Pinpoint the cell where the given text exists, returning its (X, Y) midpoint coordinate. 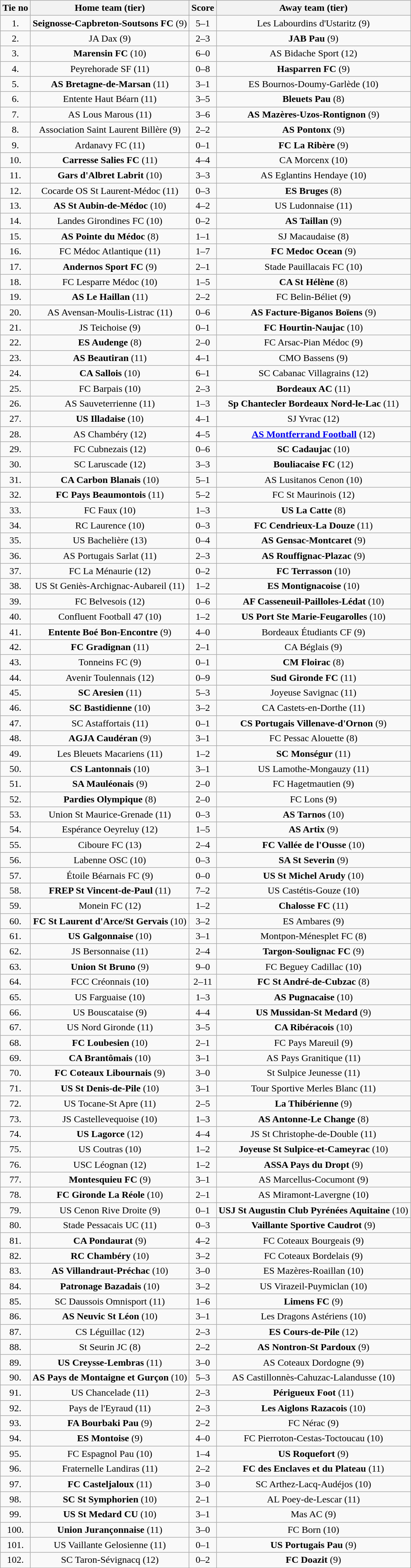
42. (15, 647)
99. (15, 1514)
72. (15, 1103)
SJ Macaudaise (8) (314, 236)
FC Hagetmautien (9) (314, 784)
US Bachelière (13) (110, 541)
CA Carbon Blanais (10) (110, 480)
JS St Christophe-de-Double (11) (314, 1134)
30. (15, 465)
St Sulpice Jeunesse (11) (314, 1073)
US Virazeil-Puymiclan (10) (314, 1286)
71. (15, 1088)
AS Neuvic St Léon (10) (110, 1317)
FC Medoc Ocean (9) (314, 251)
51. (15, 784)
79. (15, 1210)
CMO Bassens (9) (314, 358)
FC Hourtin-Naujac (10) (314, 327)
Confluent Football 47 (10) (110, 616)
28. (15, 434)
ES Bruges (8) (314, 191)
Limens FC (9) (314, 1301)
US Illadaise (10) (110, 419)
18. (15, 282)
AS Pointe du Médoc (8) (110, 236)
102. (15, 1560)
FC Belvesois (12) (110, 601)
CS Lantonnais (10) (110, 769)
6. (15, 99)
AS Pays de Montaigne et Gurçon (10) (110, 1377)
SC Astaffortais (11) (110, 723)
3. (15, 54)
AS Pays Granitique (11) (314, 1058)
US Tocane-St Apre (11) (110, 1103)
Périgueux Foot (11) (314, 1392)
23. (15, 358)
1–6 (203, 1301)
39. (15, 601)
FC Gradignan (11) (110, 647)
Entente Boé Bon-Encontre (9) (110, 632)
Hasparren FC (9) (314, 69)
48. (15, 738)
Chalosse FC (11) (314, 906)
Les Bleuets Macariens (11) (110, 754)
Association Saint Laurent Billère (9) (110, 130)
FC Cendrieux-La Douze (11) (314, 525)
5–2 (203, 495)
49. (15, 754)
US Lagorce (12) (110, 1134)
Away team (tier) (314, 8)
AL Poey-de-Lescar (11) (314, 1499)
AS Sauveterrienne (11) (110, 403)
21. (15, 327)
65. (15, 997)
US Farguaise (10) (110, 997)
AGJA Caudéran (9) (110, 738)
80. (15, 1225)
19. (15, 297)
77. (15, 1180)
10. (15, 160)
78. (15, 1195)
88. (15, 1347)
US St Michel Arudy (10) (314, 875)
AS Castillonnès-Cahuzac-Lalandusse (10) (314, 1377)
45. (15, 693)
ES Audenge (8) (110, 343)
CA Sallois (10) (110, 373)
FA Bourbaki Pau (9) (110, 1423)
FC St Maurinois (12) (314, 495)
La Thibérienne (9) (314, 1103)
CM Floirac (8) (314, 662)
37. (15, 571)
Union St Bruno (9) (110, 967)
FC Vallée de l'Ousse (10) (314, 845)
59. (15, 906)
SC St Symphorien (10) (110, 1499)
Monein FC (12) (110, 906)
56. (15, 860)
Union St Maurice-Grenade (11) (110, 814)
38. (15, 586)
Étoile Béarnais FC (9) (110, 875)
FC Coteaux Bordelais (9) (314, 1256)
CS Portugais Villenave-d'Ornon (9) (314, 723)
USC Léognan (12) (110, 1165)
82. (15, 1256)
FC Gironde La Réole (10) (110, 1195)
Patronage Bazadais (10) (110, 1286)
FC Loubesien (10) (110, 1043)
83. (15, 1271)
FC Pessac Alouette (8) (314, 738)
2–11 (203, 982)
FREP St Vincent-de-Paul (11) (110, 890)
AS Coteaux Dordogne (9) (314, 1362)
US Galgonnaise (10) (110, 936)
Espérance Oeyreluy (12) (110, 830)
SC Cabanac Villagrains (12) (314, 373)
Joyeuse St Sulpice-et-Cameyrac (10) (314, 1149)
69. (15, 1058)
40. (15, 616)
2. (15, 38)
ES Bournos-Doumy-Garlède (10) (314, 84)
16. (15, 251)
47. (15, 723)
Sp Chantecler Bordeaux Nord-le-Lac (11) (314, 403)
73. (15, 1119)
AS Tarnos (10) (314, 814)
Labenne OSC (10) (110, 860)
FC La Ménaurie (12) (110, 571)
FC Coteaux Bourgeais (9) (314, 1241)
SA St Severin (9) (314, 860)
AS Bidache Sport (12) (314, 54)
87. (15, 1332)
0–8 (203, 69)
29. (15, 449)
AS Nontron-St Pardoux (9) (314, 1347)
US Mussidan-St Medard (9) (314, 1012)
US Castétis-Gouze (10) (314, 890)
ES Ambares (9) (314, 921)
US St Medard CU (10) (110, 1514)
US Portugais Pau (9) (314, 1545)
7–2 (203, 890)
Andernos Sport FC (9) (110, 267)
RC Chambéry (10) (110, 1256)
11. (15, 175)
AS Gensac-Montcaret (9) (314, 541)
54. (15, 830)
15. (15, 236)
Seignosse-Capbreton-Soutsons FC (9) (110, 23)
Score (203, 8)
22. (15, 343)
Bleuets Pau (8) (314, 99)
US St Geniès-Archignac-Aubareil (11) (110, 586)
Landes Girondines FC (10) (110, 221)
64. (15, 982)
33. (15, 510)
US Chancelade (11) (110, 1392)
9. (15, 145)
JS Castellevequoise (10) (110, 1119)
CA Brantômais (10) (110, 1058)
90. (15, 1377)
Ciboure FC (13) (110, 845)
SC Monségur (11) (314, 754)
Cocarde OS St Laurent-Médoc (11) (110, 191)
57. (15, 875)
CS Léguillac (12) (110, 1332)
AS Pugnacaise (10) (314, 997)
JS Bersonnaise (11) (110, 952)
Fraternelle Landiras (11) (110, 1469)
FC Belin-Béliet (9) (314, 297)
2–5 (203, 1103)
Bordeaux AC (11) (314, 388)
SC Daussois Omnisport (11) (110, 1301)
Les Dragons Astériens (10) (314, 1317)
93. (15, 1423)
SJ Yvrac (12) (314, 419)
91. (15, 1392)
SC Bastidienne (10) (110, 708)
Carresse Salies FC (11) (110, 160)
Union Jurançonnaise (11) (110, 1530)
Ardanavy FC (11) (110, 145)
63. (15, 967)
Targon-Soulignac FC (9) (314, 952)
Montpon-Ménesplet FC (8) (314, 936)
FC des Enclaves et du Plateau (11) (314, 1469)
CA St Hélène (8) (314, 282)
Avenir Toulennais (12) (110, 678)
92. (15, 1408)
AS Bretagne-de-Marsan (11) (110, 84)
76. (15, 1165)
FC Born (10) (314, 1530)
FC St André-de-Cubzac (8) (314, 982)
SC Taron-Sévignacq (12) (110, 1560)
AS Montferrand Football (12) (314, 434)
JAB Pau (9) (314, 38)
FC Cubnezais (12) (110, 449)
74. (15, 1134)
52. (15, 799)
ES Montignacoise (10) (314, 586)
84. (15, 1286)
44. (15, 678)
68. (15, 1043)
US Creysse-Lembras (11) (110, 1362)
AS Artix (9) (314, 830)
AS Rouffignac-Plazac (9) (314, 556)
FC Coteaux Libournais (9) (110, 1073)
USJ St Augustin Club Pyrénées Aquitaine (10) (314, 1210)
US Ludonnaise (11) (314, 206)
AS Lusitanos Cenon (10) (314, 480)
36. (15, 556)
ES Cours-de-Pile (12) (314, 1332)
27. (15, 419)
AS Beautiran (11) (110, 358)
AS Chambéry (12) (110, 434)
3–6 (203, 114)
20. (15, 312)
62. (15, 952)
Montesquieu FC (9) (110, 1180)
US St Denis-de-Pile (10) (110, 1088)
AS Marcellus-Cocumont (9) (314, 1180)
AS Mazères-Uzos-Rontignon (9) (314, 114)
AS Avensan-Moulis-Listrac (11) (110, 312)
53. (15, 814)
Entente Haut Béarn (11) (110, 99)
US Cenon Rive Droite (9) (110, 1210)
St Seurin JC (8) (110, 1347)
Stade Pauillacais FC (10) (314, 267)
55. (15, 845)
US Bouscataise (9) (110, 1012)
6–0 (203, 54)
FC Faux (10) (110, 510)
JS Teichoise (9) (110, 327)
96. (15, 1469)
7. (15, 114)
US Roquefort (9) (314, 1454)
US La Catte (8) (314, 510)
FC Barpais (10) (110, 388)
Les Aiglons Razacois (10) (314, 1408)
94. (15, 1438)
26. (15, 403)
Joyeuse Savignac (11) (314, 693)
FC Terrasson (10) (314, 571)
Stade Pessacais UC (11) (110, 1225)
34. (15, 525)
US Coutras (10) (110, 1149)
FC Pierroton-Cestas-Toctoucau (10) (314, 1438)
SA Mauléonais (9) (110, 784)
AS Taillan (9) (314, 221)
5. (15, 84)
FC St Laurent d'Arce/St Gervais (10) (110, 921)
US Lamothe-Mongauzy (11) (314, 769)
Peyrehorade SF (11) (110, 69)
Tour Sportive Merles Blanc (11) (314, 1088)
14. (15, 221)
58. (15, 890)
AS Villandraut-Préchac (10) (110, 1271)
50. (15, 769)
CA Castets-en-Dorthe (11) (314, 708)
ASSA Pays du Dropt (9) (314, 1165)
35. (15, 541)
ES Mazères-Roaillan (10) (314, 1271)
AS Le Haillan (11) (110, 297)
AF Casseneuil-Pailloles-Lédat (10) (314, 601)
CA Pondaurat (9) (110, 1241)
13. (15, 206)
0–9 (203, 678)
Marensin FC (10) (110, 54)
SC Arthez-Lacq-Audéjos (10) (314, 1484)
100. (15, 1530)
41. (15, 632)
US Vaillante Gelosienne (11) (110, 1545)
85. (15, 1301)
FC Pays Beaumontois (11) (110, 495)
SC Aresien (11) (110, 693)
AS Miramont-Lavergne (10) (314, 1195)
67. (15, 1027)
24. (15, 373)
25. (15, 388)
FCC Créonnais (10) (110, 982)
12. (15, 191)
0–0 (203, 875)
FC Lons (9) (314, 799)
US Nord Gironde (11) (110, 1027)
FC Espagnol Pau (10) (110, 1454)
Bordeaux Étudiants CF (9) (314, 632)
FC Casteljaloux (11) (110, 1484)
0–4 (203, 541)
75. (15, 1149)
FC Arsac-Pian Médoc (9) (314, 343)
89. (15, 1362)
FC La Ribère (9) (314, 145)
SC Laruscade (12) (110, 465)
98. (15, 1499)
FC Pays Mareuil (9) (314, 1043)
9–0 (203, 967)
Pays de l'Eyraud (11) (110, 1408)
95. (15, 1454)
AS Facture-Biganos Boïens (9) (314, 312)
4–5 (203, 434)
AS Lous Marous (11) (110, 114)
RC Laurence (10) (110, 525)
46. (15, 708)
97. (15, 1484)
70. (15, 1073)
1–1 (203, 236)
ES Montoise (9) (110, 1438)
Vaillante Sportive Caudrot (9) (314, 1225)
8. (15, 130)
AS Eglantins Hendaye (10) (314, 175)
FC Beguey Cadillac (10) (314, 967)
SC Cadaujac (10) (314, 449)
Tie no (15, 8)
6–1 (203, 373)
Gars d'Albret Labrit (10) (110, 175)
JA Dax (9) (110, 38)
US Port Ste Marie-Feugarolles (10) (314, 616)
32. (15, 495)
61. (15, 936)
FC Doazit (9) (314, 1560)
43. (15, 662)
4. (15, 69)
Bouliacaise FC (12) (314, 465)
AS St Aubin-de-Médoc (10) (110, 206)
17. (15, 267)
1–4 (203, 1454)
Sud Gironde FC (11) (314, 678)
1. (15, 23)
Tonneins FC (9) (110, 662)
AS Antonne-Le Change (8) (314, 1119)
Mas AC (9) (314, 1514)
60. (15, 921)
Les Labourdins d'Ustaritz (9) (314, 23)
CA Béglais (9) (314, 647)
86. (15, 1317)
101. (15, 1545)
1–7 (203, 251)
81. (15, 1241)
CA Morcenx (10) (314, 160)
FC Nérac (9) (314, 1423)
31. (15, 480)
CA Ribéracois (10) (314, 1027)
Home team (tier) (110, 8)
Pardies Olympique (8) (110, 799)
FC Lesparre Médoc (10) (110, 282)
AS Portugais Sarlat (11) (110, 556)
AS Pontonx (9) (314, 130)
FC Médoc Atlantique (11) (110, 251)
66. (15, 1012)
